Determine the [x, y] coordinate at the center of the cell enclosing the given text.  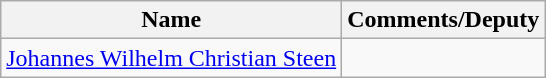
Comments/Deputy [444, 20]
Name [172, 20]
Johannes Wilhelm Christian Steen [172, 58]
